For the text-containing cell, return its midpoint in (X, Y) coordinate format. 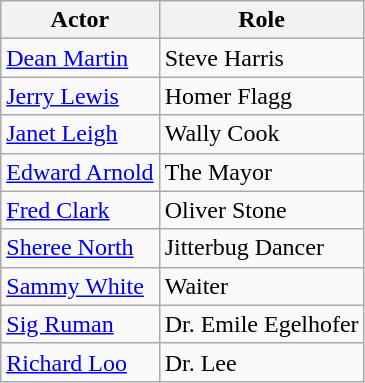
Jerry Lewis (80, 96)
Dr. Emile Egelhofer (262, 324)
Waiter (262, 286)
Dr. Lee (262, 362)
Sheree North (80, 248)
Dean Martin (80, 58)
Fred Clark (80, 210)
Wally Cook (262, 134)
The Mayor (262, 172)
Oliver Stone (262, 210)
Role (262, 20)
Sig Ruman (80, 324)
Homer Flagg (262, 96)
Jitterbug Dancer (262, 248)
Janet Leigh (80, 134)
Sammy White (80, 286)
Edward Arnold (80, 172)
Actor (80, 20)
Richard Loo (80, 362)
Steve Harris (262, 58)
